Search for the cell housing the specified text and yield its [x, y] center coordinate. 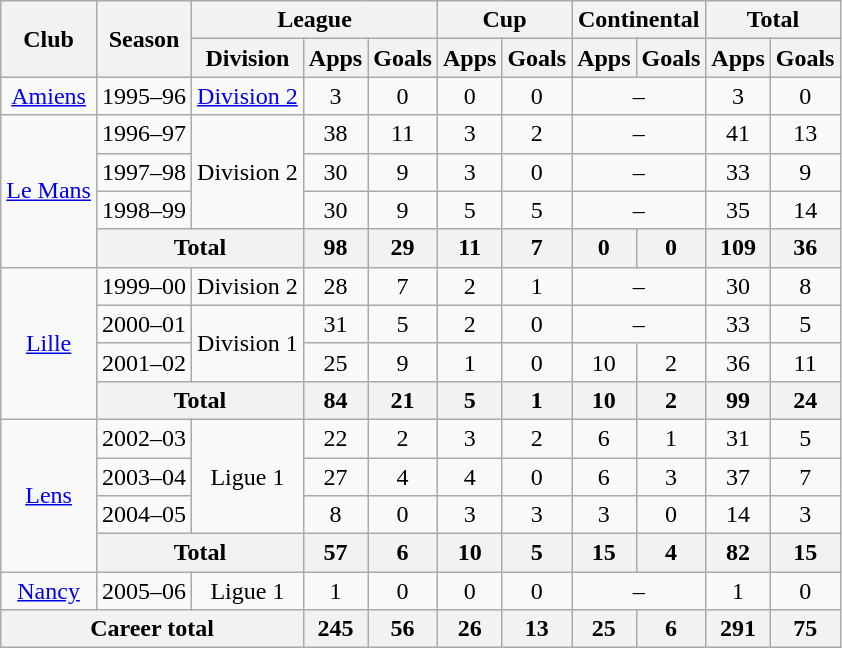
2000–01 [144, 324]
37 [738, 477]
35 [738, 210]
99 [738, 400]
1999–00 [144, 286]
Lens [49, 495]
1995–96 [144, 96]
Amiens [49, 96]
1997–98 [144, 172]
291 [738, 629]
1998–99 [144, 210]
98 [335, 248]
24 [805, 400]
2004–05 [144, 515]
2005–06 [144, 591]
84 [335, 400]
75 [805, 629]
Division [248, 58]
Career total [152, 629]
27 [335, 477]
2003–04 [144, 477]
41 [738, 134]
2002–03 [144, 438]
56 [403, 629]
29 [403, 248]
245 [335, 629]
Cup [504, 20]
22 [335, 438]
2001–02 [144, 362]
82 [738, 553]
1996–97 [144, 134]
Lille [49, 343]
Le Mans [49, 191]
26 [469, 629]
Season [144, 39]
Division 1 [248, 343]
21 [403, 400]
Club [49, 39]
Continental [639, 20]
Nancy [49, 591]
109 [738, 248]
38 [335, 134]
League [315, 20]
28 [335, 286]
57 [335, 553]
